Determine the [x, y] coordinate at the center of the cell enclosing the given text.  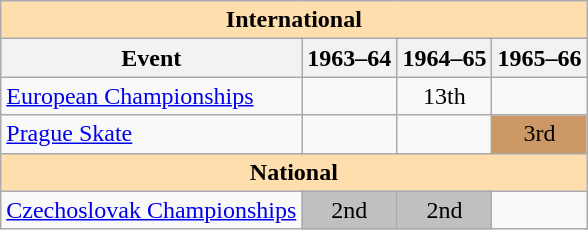
Prague Skate [152, 134]
13th [444, 96]
Event [152, 58]
European Championships [152, 96]
International [294, 20]
1964–65 [444, 58]
1965–66 [540, 58]
3rd [540, 134]
1963–64 [350, 58]
Czechoslovak Championships [152, 210]
National [294, 172]
